Provide the [x, y] coordinate of the cell's center where the given text is located.  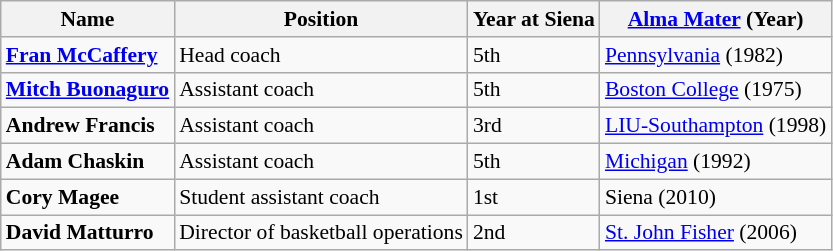
Michigan (1992) [716, 162]
Name [88, 19]
Position [321, 19]
David Matturro [88, 233]
Mitch Buonaguro [88, 90]
Alma Mater (Year) [716, 19]
Boston College (1975) [716, 90]
Andrew Francis [88, 126]
Student assistant coach [321, 197]
1st [534, 197]
LIU-Southampton (1998) [716, 126]
2nd [534, 233]
Cory Magee [88, 197]
Pennsylvania (1982) [716, 55]
Adam Chaskin [88, 162]
3rd [534, 126]
Fran McCaffery [88, 55]
Head coach [321, 55]
Siena (2010) [716, 197]
Director of basketball operations [321, 233]
St. John Fisher (2006) [716, 233]
Year at Siena [534, 19]
